Provide the [x, y] coordinate of the cell's center where the given text is located.  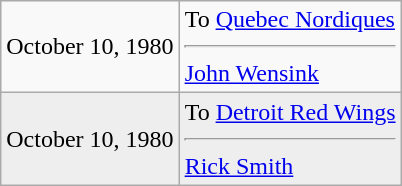
To Detroit Red WingsRick Smith [290, 139]
To Quebec NordiquesJohn Wensink [290, 47]
